For the text-containing cell, return its midpoint in (X, Y) coordinate format. 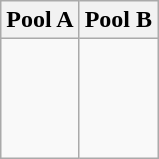
Pool A (40, 20)
Pool B (118, 20)
